Return (x, y) of the center of cell containing provided text 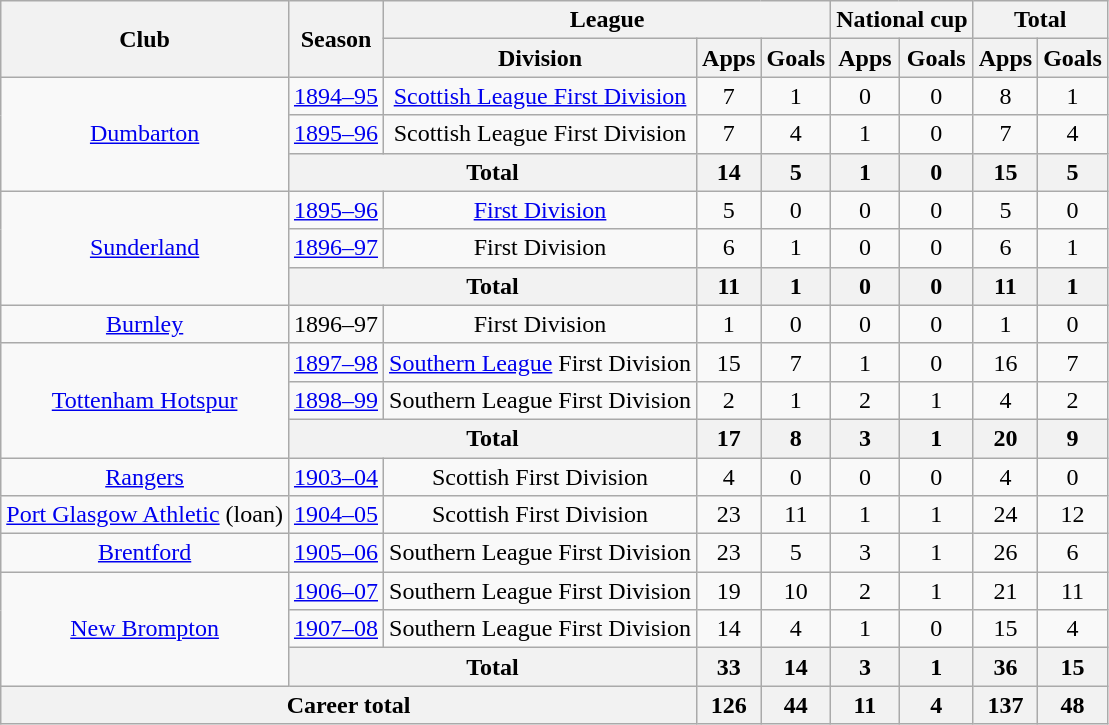
Season (336, 39)
1898–99 (336, 400)
Division (540, 58)
1904–05 (336, 515)
21 (1005, 591)
1894–95 (336, 96)
1906–07 (336, 591)
Port Glasgow Athletic (loan) (145, 515)
League (608, 20)
24 (1005, 515)
9 (1073, 438)
17 (729, 438)
33 (729, 667)
Burnley (145, 324)
1903–04 (336, 477)
1905–06 (336, 553)
Club (145, 39)
19 (729, 591)
16 (1005, 362)
126 (729, 705)
48 (1073, 705)
1907–08 (336, 629)
12 (1073, 515)
26 (1005, 553)
Brentford (145, 553)
Tottenham Hotspur (145, 400)
Career total (349, 705)
36 (1005, 667)
10 (796, 591)
137 (1005, 705)
20 (1005, 438)
1897–98 (336, 362)
Sunderland (145, 248)
44 (796, 705)
National cup (902, 20)
Rangers (145, 477)
Dumbarton (145, 134)
New Brompton (145, 629)
